From the cell containing the given text, extract its center point as [x, y] coordinate. 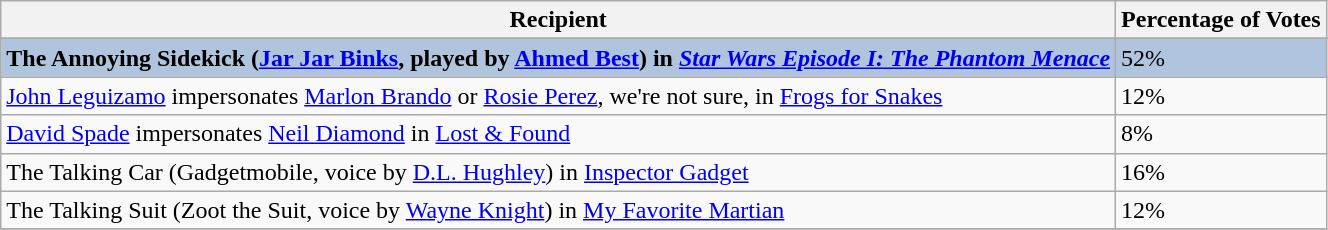
16% [1222, 172]
52% [1222, 58]
John Leguizamo impersonates Marlon Brando or Rosie Perez, we're not sure, in Frogs for Snakes [558, 96]
The Talking Suit (Zoot the Suit, voice by Wayne Knight) in My Favorite Martian [558, 210]
Percentage of Votes [1222, 20]
Recipient [558, 20]
8% [1222, 134]
David Spade impersonates Neil Diamond in Lost & Found [558, 134]
The Talking Car (Gadgetmobile, voice by D.L. Hughley) in Inspector Gadget [558, 172]
The Annoying Sidekick (Jar Jar Binks, played by Ahmed Best) in Star Wars Episode I: The Phantom Menace [558, 58]
